Locate the cell with the specified text and output its [X, Y] center coordinate. 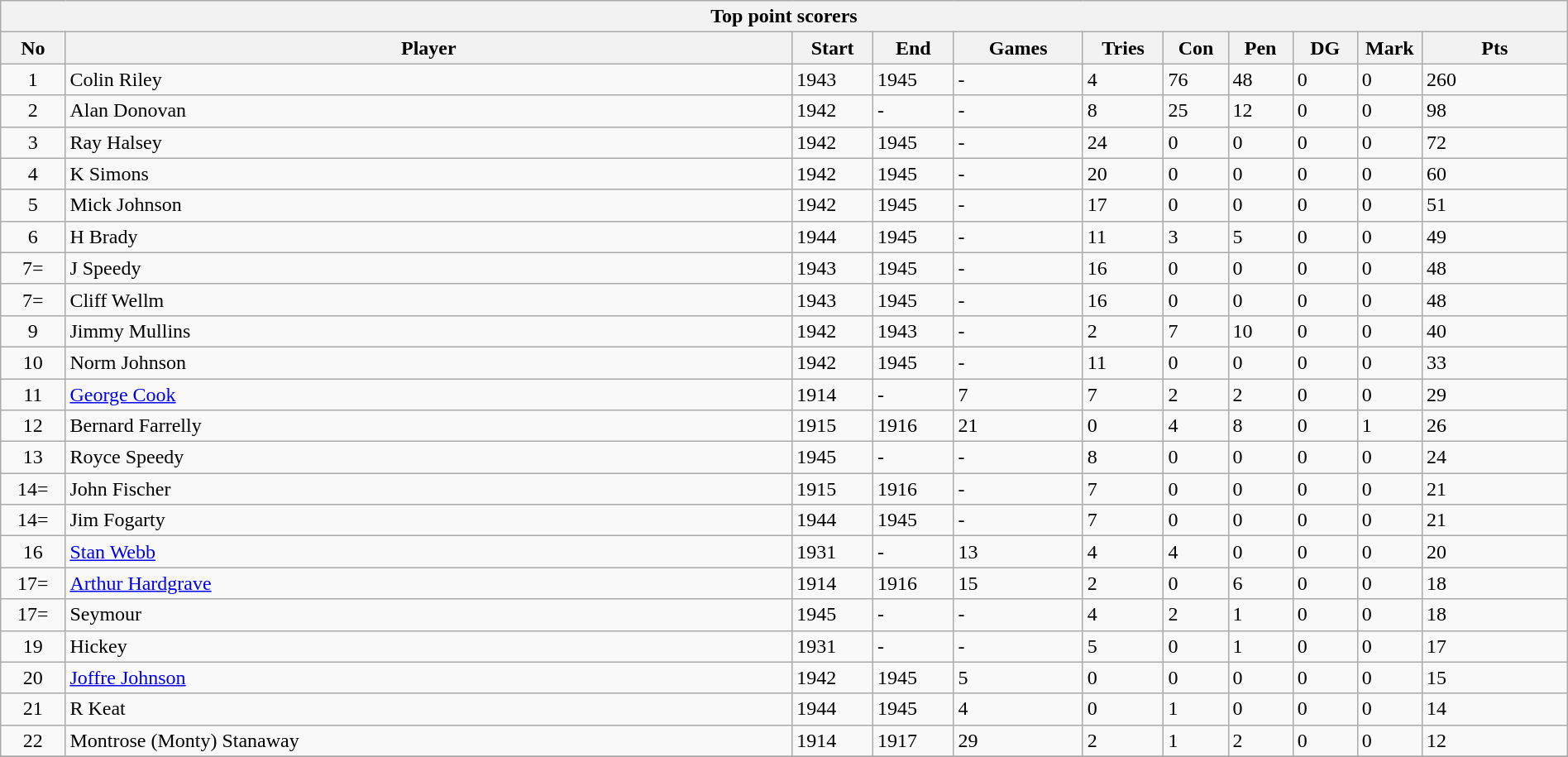
260 [1494, 79]
40 [1494, 331]
25 [1196, 111]
Royce Speedy [428, 458]
Hickey [428, 646]
22 [33, 740]
1917 [913, 740]
Bernard Farrelly [428, 426]
49 [1494, 237]
Mark [1389, 48]
9 [33, 331]
60 [1494, 174]
Jimmy Mullins [428, 331]
98 [1494, 111]
72 [1494, 142]
Alan Donovan [428, 111]
Pen [1260, 48]
19 [33, 646]
33 [1494, 362]
Arthur Hardgrave [428, 583]
Stan Webb [428, 552]
George Cook [428, 395]
Norm Johnson [428, 362]
Games [1018, 48]
Pts [1494, 48]
Con [1196, 48]
K Simons [428, 174]
J Speedy [428, 268]
R Keat [428, 709]
76 [1196, 79]
Mick Johnson [428, 205]
Colin Riley [428, 79]
Start [833, 48]
Joffre Johnson [428, 678]
14 [1494, 709]
Tries [1123, 48]
Jim Fogarty [428, 520]
Cliff Wellm [428, 299]
John Fischer [428, 489]
DG [1325, 48]
End [913, 48]
No [33, 48]
Ray Halsey [428, 142]
Seymour [428, 615]
H Brady [428, 237]
51 [1494, 205]
Top point scorers [784, 17]
26 [1494, 426]
Player [428, 48]
Montrose (Monty) Stanaway [428, 740]
